Provide the (X, Y) coordinate of the cell's center where the given text is located.  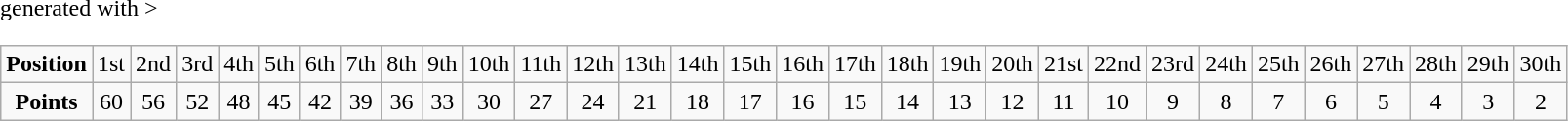
48 (239, 101)
52 (197, 101)
10 (1116, 101)
11th (541, 64)
6 (1331, 101)
18 (698, 101)
12 (1013, 101)
6th (320, 64)
30 (489, 101)
17 (750, 101)
19th (960, 64)
25th (1278, 64)
45 (279, 101)
36 (402, 101)
5th (279, 64)
14th (698, 64)
8th (402, 64)
21 (645, 101)
9 (1173, 101)
24th (1226, 64)
11 (1064, 101)
4th (239, 64)
29th (1488, 64)
28th (1436, 64)
1st (111, 64)
10th (489, 64)
16th (803, 64)
17th (855, 64)
9th (442, 64)
4 (1436, 101)
7th (361, 64)
42 (320, 101)
39 (361, 101)
3 (1488, 101)
27th (1384, 64)
7 (1278, 101)
22nd (1116, 64)
27 (541, 101)
33 (442, 101)
8 (1226, 101)
13th (645, 64)
16 (803, 101)
3rd (197, 64)
Points (47, 101)
21st (1064, 64)
15th (750, 64)
5 (1384, 101)
26th (1331, 64)
15 (855, 101)
2nd (154, 64)
13 (960, 101)
12th (593, 64)
20th (1013, 64)
23rd (1173, 64)
14 (907, 101)
18th (907, 64)
Position (47, 64)
60 (111, 101)
56 (154, 101)
2 (1541, 101)
24 (593, 101)
30th (1541, 64)
